Locate the cell with the specified text and output its [x, y] center coordinate. 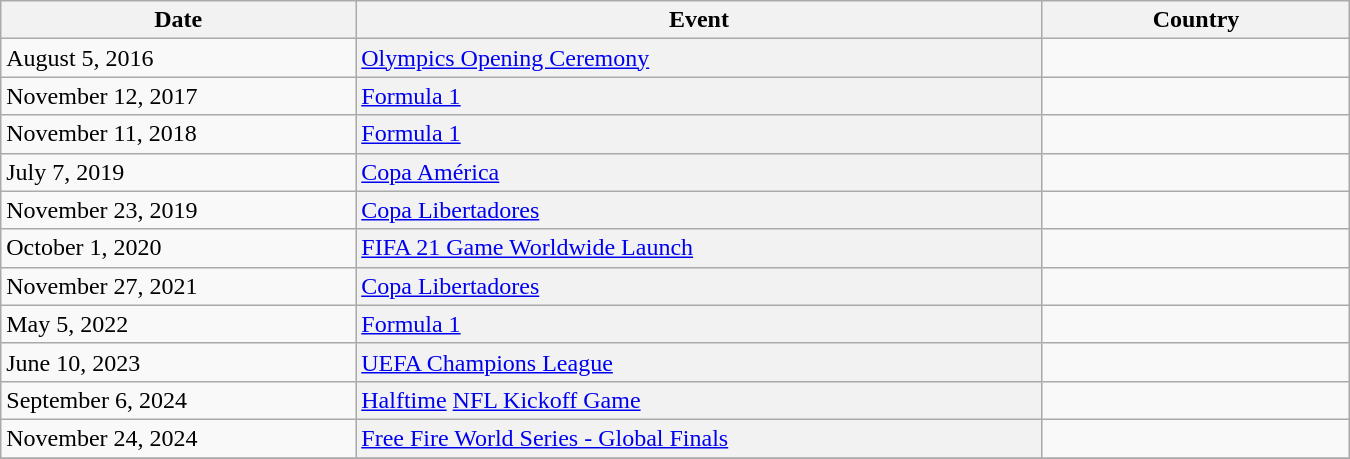
June 10, 2023 [178, 362]
October 1, 2020 [178, 248]
Date [178, 20]
November 11, 2018 [178, 134]
July 7, 2019 [178, 172]
August 5, 2016 [178, 58]
September 6, 2024 [178, 400]
Halftime NFL Kickoff Game [699, 400]
May 5, 2022 [178, 324]
November 27, 2021 [178, 286]
November 12, 2017 [178, 96]
Olympics Opening Ceremony [699, 58]
Copa América [699, 172]
November 23, 2019 [178, 210]
FIFA 21 Game Worldwide Launch [699, 248]
Free Fire World Series - Global Finals [699, 438]
UEFA Champions League [699, 362]
Country [1196, 20]
Event [699, 20]
November 24, 2024 [178, 438]
